Determine the [X, Y] coordinate at the center of the cell enclosing the given text.  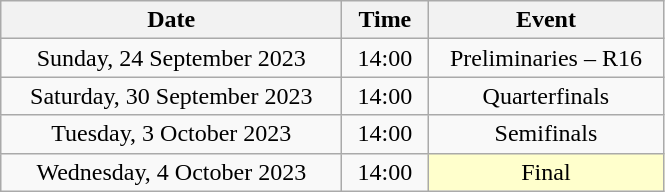
Tuesday, 3 October 2023 [172, 134]
Semifinals [546, 134]
Date [172, 20]
Event [546, 20]
Preliminaries – R16 [546, 58]
Wednesday, 4 October 2023 [172, 172]
Saturday, 30 September 2023 [172, 96]
Time [385, 20]
Quarterfinals [546, 96]
Sunday, 24 September 2023 [172, 58]
Final [546, 172]
